Detect which cell encompasses the target text, then output its [X, Y] center coordinate. 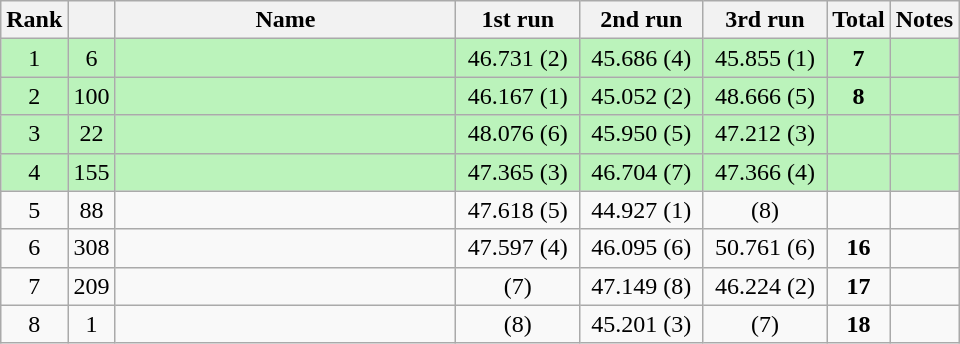
5 [34, 210]
45.950 (5) [642, 134]
50.761 (6) [765, 248]
46.731 (2) [518, 58]
48.076 (6) [518, 134]
47.366 (4) [765, 172]
18 [859, 324]
4 [34, 172]
2nd run [642, 20]
3rd run [765, 20]
44.927 (1) [642, 210]
17 [859, 286]
Name [286, 20]
47.149 (8) [642, 286]
100 [92, 96]
47.618 (5) [518, 210]
45.855 (1) [765, 58]
46.224 (2) [765, 286]
Total [859, 20]
2 [34, 96]
46.095 (6) [642, 248]
45.686 (4) [642, 58]
Notes [924, 20]
46.704 (7) [642, 172]
Rank [34, 20]
45.201 (3) [642, 324]
1st run [518, 20]
46.167 (1) [518, 96]
47.597 (4) [518, 248]
3 [34, 134]
47.365 (3) [518, 172]
209 [92, 286]
155 [92, 172]
22 [92, 134]
308 [92, 248]
45.052 (2) [642, 96]
47.212 (3) [765, 134]
88 [92, 210]
48.666 (5) [765, 96]
16 [859, 248]
